Find where the given text appears and provide that cell's center as [x, y] coordinate. 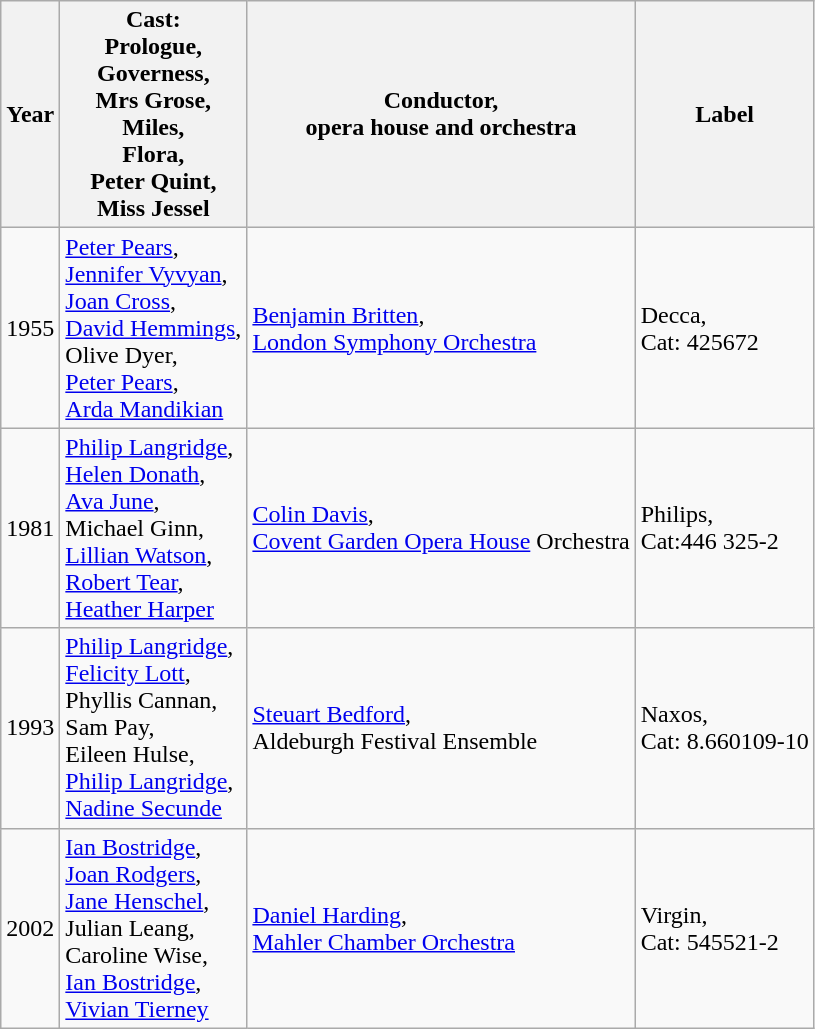
Philip Langridge,Helen Donath,Ava June,Michael Ginn,Lillian Watson,Robert Tear,Heather Harper [154, 528]
Label [724, 114]
Peter Pears,Jennifer Vyvyan,Joan Cross,David Hemmings,Olive Dyer,Peter Pears,Arda Mandikian [154, 328]
Benjamin Britten,London Symphony Orchestra [441, 328]
Steuart Bedford,Aldeburgh Festival Ensemble [441, 728]
Naxos,Cat: 8.660109-10 [724, 728]
Ian Bostridge,Joan Rodgers,Jane Henschel,Julian Leang,Caroline Wise,Ian Bostridge,Vivian Tierney [154, 928]
Virgin,Cat: 545521-2 [724, 928]
1981 [30, 528]
1955 [30, 328]
Conductor,opera house and orchestra [441, 114]
Year [30, 114]
Decca,Cat: 425672 [724, 328]
Philips,Cat:446 325-2 [724, 528]
1993 [30, 728]
Daniel Harding,Mahler Chamber Orchestra [441, 928]
2002 [30, 928]
Philip Langridge,Felicity Lott,Phyllis Cannan,Sam Pay,Eileen Hulse,Philip Langridge,Nadine Secunde [154, 728]
Colin Davis,Covent Garden Opera House Orchestra [441, 528]
Cast:Prologue,Governess,Mrs Grose,Miles,Flora,Peter Quint,Miss Jessel [154, 114]
